Capture the cell that displays the provided text and extract its [x, y] central coordinate. 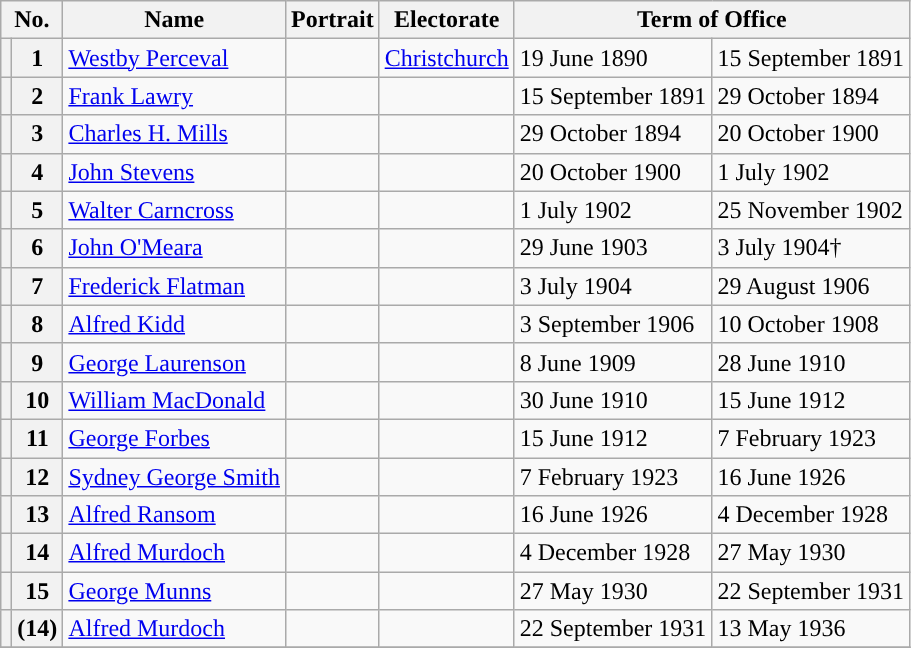
29 August 1906 [811, 286]
George Forbes [174, 438]
12 [38, 477]
Sydney George Smith [174, 477]
Walter Carncross [174, 210]
Frederick Flatman [174, 286]
10 [38, 400]
Westby Perceval [174, 58]
9 [38, 362]
Alfred Kidd [174, 324]
25 November 1902 [811, 210]
George Munns [174, 591]
2 [38, 96]
1 [38, 58]
3 September 1906 [613, 324]
Alfred Ransom [174, 515]
Name [174, 20]
Electorate [446, 20]
29 June 1903 [613, 248]
15 [38, 591]
6 [38, 248]
Term of Office [712, 20]
George Laurenson [174, 362]
10 October 1908 [811, 324]
11 [38, 438]
14 [38, 553]
19 June 1890 [613, 58]
3 [38, 134]
Portrait [332, 20]
William MacDonald [174, 400]
8 [38, 324]
(14) [38, 629]
13 [38, 515]
4 [38, 172]
Christchurch [446, 58]
No. [32, 20]
3 July 1904† [811, 248]
John Stevens [174, 172]
John O'Meara [174, 248]
8 June 1909 [613, 362]
13 May 1936 [811, 629]
Frank Lawry [174, 96]
5 [38, 210]
30 June 1910 [613, 400]
28 June 1910 [811, 362]
7 [38, 286]
3 July 1904 [613, 286]
Charles H. Mills [174, 134]
